Determine the [X, Y] coordinate at the center of the cell enclosing the given text.  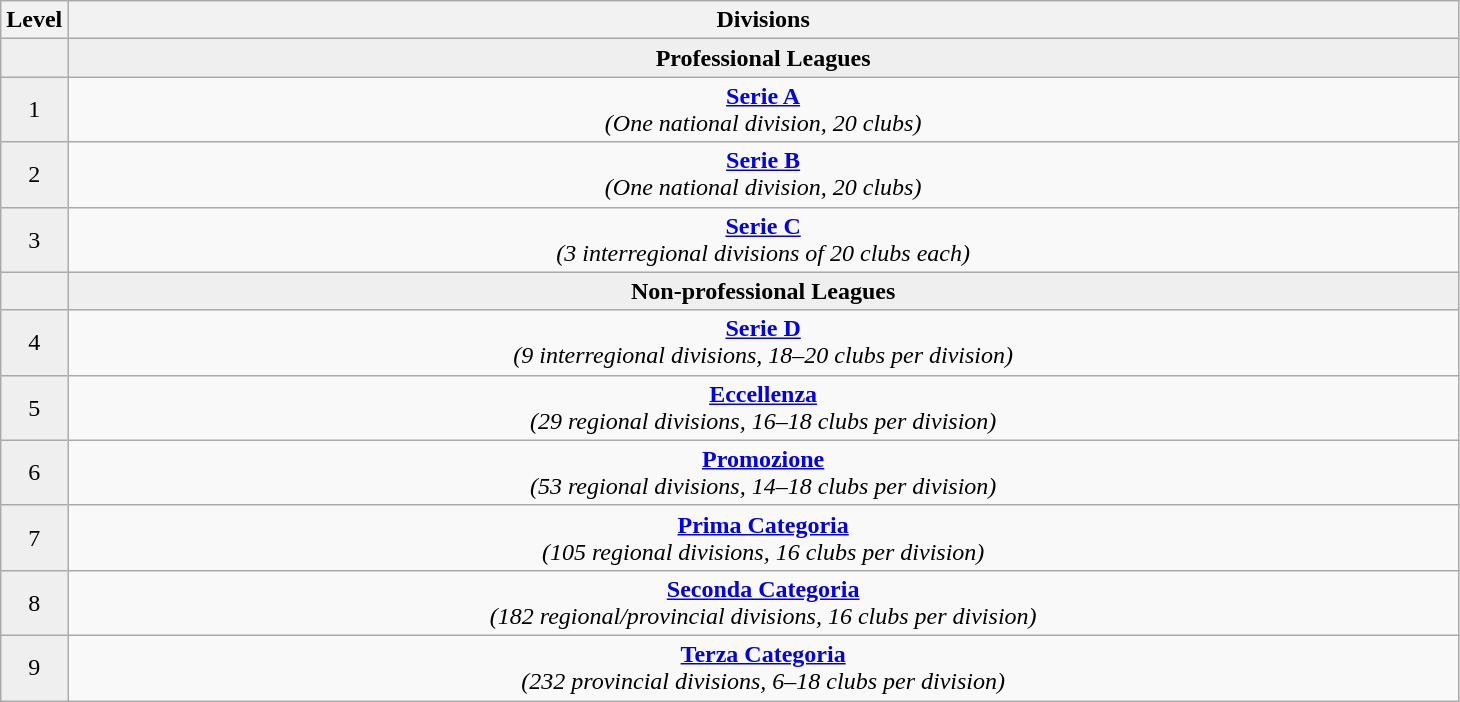
6 [34, 472]
7 [34, 538]
2 [34, 174]
Promozione(53 regional divisions, 14–18 clubs per division) [764, 472]
Divisions [764, 20]
Serie B(One national division, 20 clubs) [764, 174]
Professional Leagues [764, 58]
Serie C(3 interregional divisions of 20 clubs each) [764, 240]
Eccellenza(29 regional divisions, 16–18 clubs per division) [764, 408]
Non-professional Leagues [764, 291]
Serie D(9 interregional divisions, 18–20 clubs per division) [764, 342]
8 [34, 602]
Serie A(One national division, 20 clubs) [764, 110]
Prima Categoria(105 regional divisions, 16 clubs per division) [764, 538]
5 [34, 408]
4 [34, 342]
Level [34, 20]
3 [34, 240]
9 [34, 668]
1 [34, 110]
Seconda Categoria(182 regional/provincial divisions, 16 clubs per division) [764, 602]
Terza Categoria(232 provincial divisions, 6–18 clubs per division) [764, 668]
